Identify which cell holds the provided text, then report its (x, y) central coordinate. 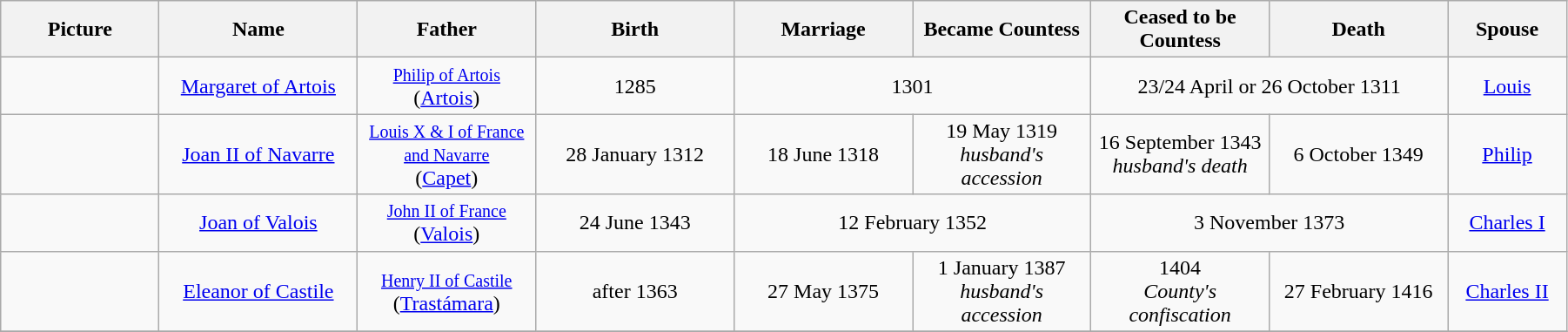
1 January 1387husband's accession (1002, 291)
Death (1359, 30)
Picture (80, 30)
12 February 1352 (913, 223)
18 June 1318 (823, 154)
Louis (1507, 85)
Eleanor of Castile (258, 291)
Marriage (823, 30)
27 February 1416 (1359, 291)
after 1363 (635, 291)
Charles I (1507, 223)
28 January 1312 (635, 154)
Margaret of Artois (258, 85)
24 June 1343 (635, 223)
Name (258, 30)
Ceased to be Countess (1180, 30)
19 May 1319husband's accession (1002, 154)
Philip (1507, 154)
1404County's confiscation (1180, 291)
Spouse (1507, 30)
1301 (913, 85)
Henry II of Castile (Trastámara) (447, 291)
Philip of Artois (Artois) (447, 85)
3 November 1373 (1270, 223)
Became Countess (1002, 30)
Joan of Valois (258, 223)
Louis X & I of France and Navarre (Capet) (447, 154)
27 May 1375 (823, 291)
6 October 1349 (1359, 154)
Father (447, 30)
Charles II (1507, 291)
16 September 1343husband's death (1180, 154)
Birth (635, 30)
23/24 April or 26 October 1311 (1270, 85)
1285 (635, 85)
John II of France (Valois) (447, 223)
Joan II of Navarre (258, 154)
